Provide the [x, y] coordinate of the cell's center where the given text is located.  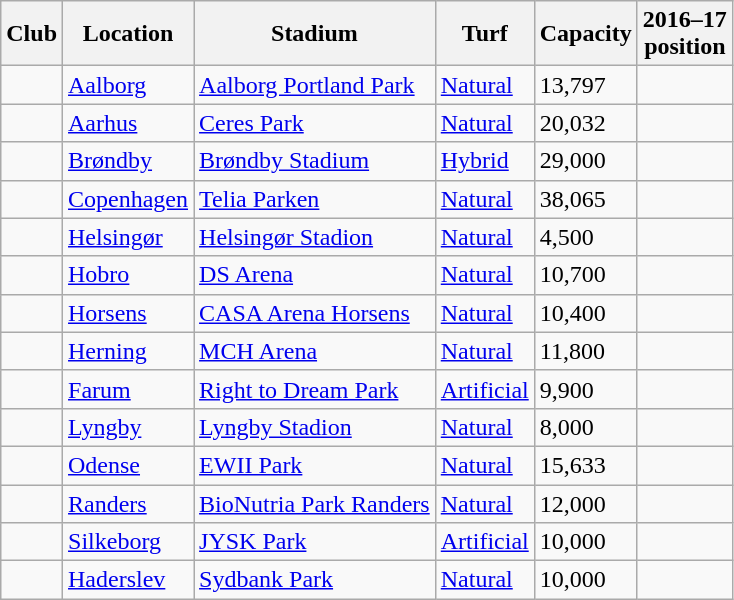
Club [32, 34]
Turf [484, 34]
29,000 [586, 161]
Capacity [586, 34]
10,700 [586, 275]
20,032 [586, 123]
Aalborg Portland Park [315, 85]
Aarhus [128, 123]
Location [128, 34]
CASA Arena Horsens [315, 313]
Ceres Park [315, 123]
Randers [128, 503]
12,000 [586, 503]
4,500 [586, 237]
Telia Parken [315, 199]
2016–17position [684, 34]
Copenhagen [128, 199]
8,000 [586, 427]
Sydbank Park [315, 580]
Brøndby Stadium [315, 161]
15,633 [586, 465]
EWII Park [315, 465]
Odense [128, 465]
9,900 [586, 389]
BioNutria Park Randers [315, 503]
DS Arena [315, 275]
11,800 [586, 351]
Aalborg [128, 85]
13,797 [586, 85]
Farum [128, 389]
Lyngby [128, 427]
Helsingør Stadion [315, 237]
Haderslev [128, 580]
Silkeborg [128, 542]
Helsingør [128, 237]
Brøndby [128, 161]
JYSK Park [315, 542]
Horsens [128, 313]
Hobro [128, 275]
Stadium [315, 34]
Herning [128, 351]
38,065 [586, 199]
Lyngby Stadion [315, 427]
10,400 [586, 313]
Hybrid [484, 161]
Right to Dream Park [315, 389]
MCH Arena [315, 351]
